Find where the given text appears and provide that cell's center as (X, Y) coordinate. 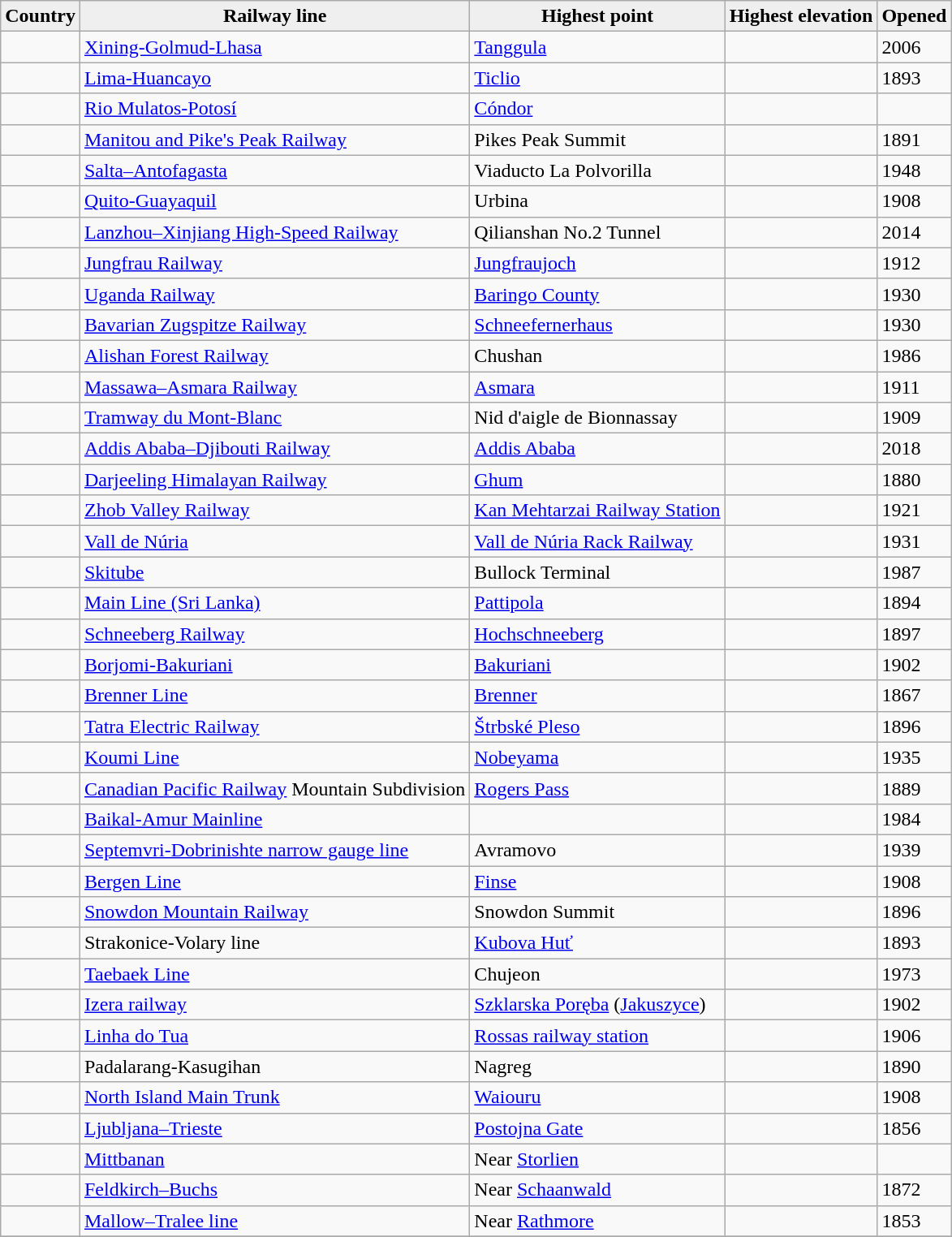
Feldkirch–Buchs (274, 1190)
1939 (914, 850)
Zhob Valley Railway (274, 511)
Addis Ababa (597, 449)
1890 (914, 1067)
Tanggula (597, 47)
Snowdon Summit (597, 912)
Urbina (597, 201)
Uganda Railway (274, 294)
North Island Main Trunk (274, 1097)
1912 (914, 263)
Ticlio (597, 78)
Strakonice-Volary line (274, 943)
Vall de Núria Rack Railway (597, 541)
Nagreg (597, 1067)
Avramovo (597, 850)
Canadian Pacific Railway Mountain Subdivision (274, 788)
Ljubljana–Trieste (274, 1128)
Postojna Gate (597, 1128)
Schneefernerhaus (597, 325)
Rio Mulatos-Potosí (274, 109)
1911 (914, 387)
Schneeberg Railway (274, 634)
Tatra Electric Railway (274, 726)
Cóndor (597, 109)
1921 (914, 511)
Lanzhou–Xinjiang High-Speed Railway (274, 232)
1906 (914, 1036)
Opened (914, 16)
Pattipola (597, 603)
Viaducto La Polvorilla (597, 170)
Salta–Antofagasta (274, 170)
Brenner (597, 696)
1891 (914, 140)
Jungfrau Railway (274, 263)
Szklarska Poręba (Jakuszyce) (597, 1005)
2014 (914, 232)
1986 (914, 356)
Lima-Huancayo (274, 78)
Railway line (274, 16)
Baikal-Amur Mainline (274, 819)
Hochschneeberg (597, 634)
Borjomi-Bakuriani (274, 665)
Linha do Tua (274, 1036)
Brenner Line (274, 696)
1984 (914, 819)
Darjeeling Himalayan Railway (274, 480)
Kubova Huť (597, 943)
Baringo County (597, 294)
Country (41, 16)
1948 (914, 170)
Manitou and Pike's Peak Railway (274, 140)
Mittbanan (274, 1159)
Xining-Golmud-Lhasa (274, 47)
Taebaek Line (274, 974)
Near Schaanwald (597, 1190)
1987 (914, 572)
1872 (914, 1190)
1894 (914, 603)
Addis Ababa–Djibouti Railway (274, 449)
Nid d'aigle de Bionnassay (597, 418)
Bergen Line (274, 881)
Kan Mehtarzai Railway Station (597, 511)
Main Line (Sri Lanka) (274, 603)
1880 (914, 480)
Vall de Núria (274, 541)
1856 (914, 1128)
Highest elevation (801, 16)
Rogers Pass (597, 788)
Tramway du Mont-Blanc (274, 418)
1935 (914, 757)
Pikes Peak Summit (597, 140)
Štrbské Pleso (597, 726)
Chujeon (597, 974)
Near Rathmore (597, 1221)
Koumi Line (274, 757)
Septemvri-Dobrinishte narrow gauge line (274, 850)
Chushan (597, 356)
Alishan Forest Railway (274, 356)
Massawa–Asmara Railway (274, 387)
Skitube (274, 572)
1973 (914, 974)
Jungfraujoch (597, 263)
Qilianshan No.2 Tunnel (597, 232)
1853 (914, 1221)
Bullock Terminal (597, 572)
Rossas railway station (597, 1036)
1889 (914, 788)
Padalarang-Kasugihan (274, 1067)
1909 (914, 418)
1931 (914, 541)
Snowdon Mountain Railway (274, 912)
Nobeyama (597, 757)
Bavarian Zugspitze Railway (274, 325)
Waiouru (597, 1097)
Quito-Guayaquil (274, 201)
Finse (597, 881)
1897 (914, 634)
2006 (914, 47)
Bakuriani (597, 665)
Ghum (597, 480)
Asmara (597, 387)
Near Storlien (597, 1159)
2018 (914, 449)
Mallow–Tralee line (274, 1221)
Izera railway (274, 1005)
1867 (914, 696)
Highest point (597, 16)
